Find where the given text appears and provide that cell's center as [X, Y] coordinate. 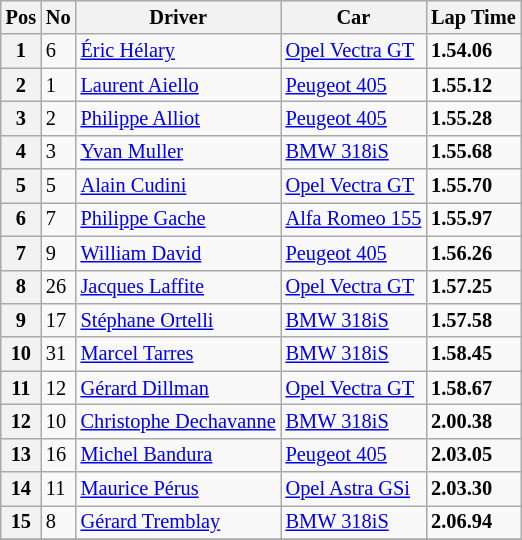
2.03.30 [473, 489]
No [58, 17]
14 [21, 489]
William David [178, 253]
Christophe Dechavanne [178, 421]
Michel Bandura [178, 455]
4 [21, 152]
Philippe Alliot [178, 118]
2.06.94 [473, 522]
1.56.26 [473, 253]
1.57.58 [473, 320]
Maurice Pérus [178, 489]
Stéphane Ortelli [178, 320]
Opel Astra GSi [354, 489]
Car [354, 17]
1.55.68 [473, 152]
Driver [178, 17]
13 [21, 455]
Jacques Laffite [178, 287]
2.03.05 [473, 455]
31 [58, 354]
1.58.67 [473, 388]
1.55.70 [473, 186]
1.55.12 [473, 85]
Alfa Romeo 155 [354, 219]
17 [58, 320]
15 [21, 522]
2.00.38 [473, 421]
Laurent Aiello [178, 85]
1.54.06 [473, 51]
Gérard Dillman [178, 388]
Pos [21, 17]
Alain Cudini [178, 186]
1.55.28 [473, 118]
1.58.45 [473, 354]
1.57.25 [473, 287]
16 [58, 455]
Philippe Gache [178, 219]
Marcel Tarres [178, 354]
Gérard Tremblay [178, 522]
Lap Time [473, 17]
26 [58, 287]
1.55.97 [473, 219]
Yvan Muller [178, 152]
Éric Hélary [178, 51]
